For the text-containing cell, return its midpoint in (x, y) coordinate format. 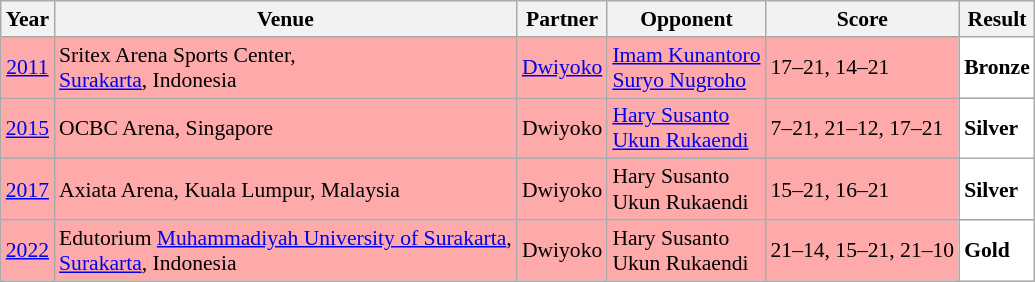
Axiata Arena, Kuala Lumpur, Malaysia (286, 190)
Result (997, 19)
2022 (28, 250)
2017 (28, 190)
Edutorium Muhammadiyah University of Surakarta,Surakarta, Indonesia (286, 250)
17–21, 14–21 (863, 68)
Partner (562, 19)
21–14, 15–21, 21–10 (863, 250)
OCBC Arena, Singapore (286, 128)
Opponent (686, 19)
Imam Kunantoro Suryo Nugroho (686, 68)
Score (863, 19)
2011 (28, 68)
Gold (997, 250)
Venue (286, 19)
2015 (28, 128)
Year (28, 19)
Bronze (997, 68)
7–21, 21–12, 17–21 (863, 128)
15–21, 16–21 (863, 190)
Sritex Arena Sports Center,Surakarta, Indonesia (286, 68)
